Search for the cell housing the specified text and yield its [X, Y] center coordinate. 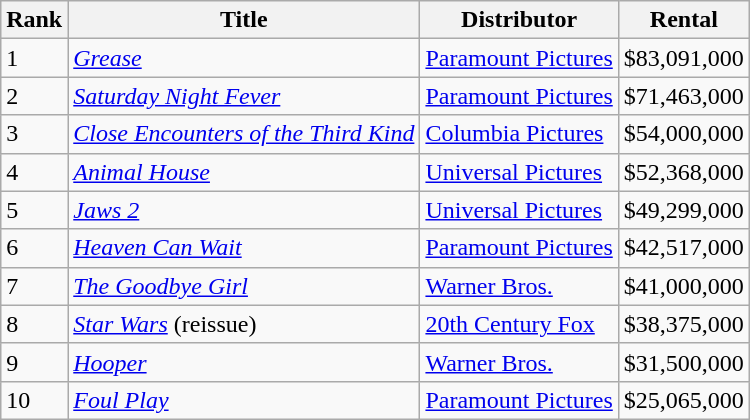
Distributor [519, 20]
Saturday Night Fever [244, 96]
$71,463,000 [684, 96]
Star Wars (reissue) [244, 324]
Title [244, 20]
3 [34, 134]
5 [34, 210]
$38,375,000 [684, 324]
The Goodbye Girl [244, 286]
$49,299,000 [684, 210]
Grease [244, 58]
Animal House [244, 172]
$83,091,000 [684, 58]
$25,065,000 [684, 400]
1 [34, 58]
10 [34, 400]
6 [34, 248]
4 [34, 172]
Close Encounters of the Third Kind [244, 134]
9 [34, 362]
7 [34, 286]
Foul Play [244, 400]
Heaven Can Wait [244, 248]
Hooper [244, 362]
Rank [34, 20]
$31,500,000 [684, 362]
2 [34, 96]
8 [34, 324]
$54,000,000 [684, 134]
$42,517,000 [684, 248]
$52,368,000 [684, 172]
$41,000,000 [684, 286]
Columbia Pictures [519, 134]
20th Century Fox [519, 324]
Rental [684, 20]
Jaws 2 [244, 210]
